Find where the given text appears and provide that cell's center as [X, Y] coordinate. 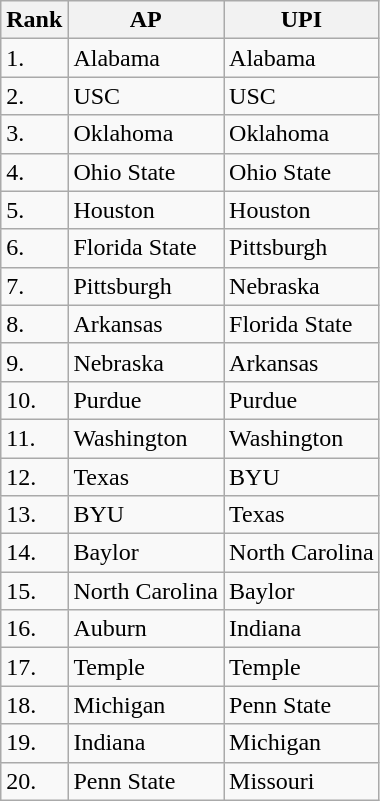
1. [34, 58]
17. [34, 667]
18. [34, 705]
15. [34, 591]
3. [34, 134]
13. [34, 515]
11. [34, 438]
5. [34, 210]
4. [34, 172]
19. [34, 743]
16. [34, 629]
8. [34, 324]
12. [34, 477]
6. [34, 248]
7. [34, 286]
2. [34, 96]
10. [34, 400]
UPI [302, 20]
Missouri [302, 781]
Rank [34, 20]
9. [34, 362]
AP [146, 20]
20. [34, 781]
Auburn [146, 629]
14. [34, 553]
